Capture the cell that displays the provided text and extract its [X, Y] central coordinate. 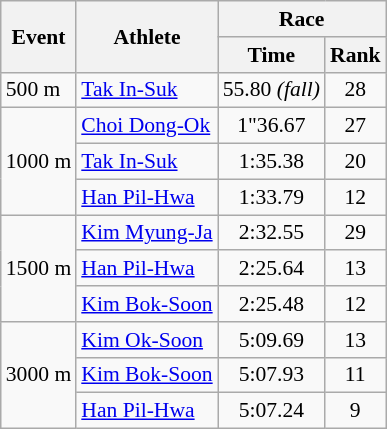
5:07.24 [272, 411]
Time [272, 55]
Kim Myung-Ja [146, 233]
2:25.64 [272, 269]
Rank [356, 55]
11 [356, 375]
2:25.48 [272, 304]
5:09.69 [272, 340]
1500 m [38, 268]
3000 m [38, 376]
500 m [38, 90]
1:35.38 [272, 162]
20 [356, 162]
28 [356, 90]
2:32.55 [272, 233]
5:07.93 [272, 375]
27 [356, 126]
Athlete [146, 36]
Race [302, 19]
9 [356, 411]
Kim Ok-Soon [146, 340]
Choi Dong-Ok [146, 126]
29 [356, 233]
1"36.67 [272, 126]
Event [38, 36]
1:33.79 [272, 197]
1000 m [38, 162]
55.80 (fall) [272, 90]
